Extract the (X, Y) coordinate from the center of the cell holding the provided text.  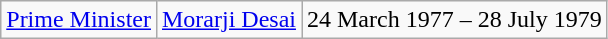
Morarji Desai (228, 20)
24 March 1977 – 28 July 1979 (455, 20)
Prime Minister (79, 20)
